Extract the (x, y) coordinate from the center of the cell holding the provided text.  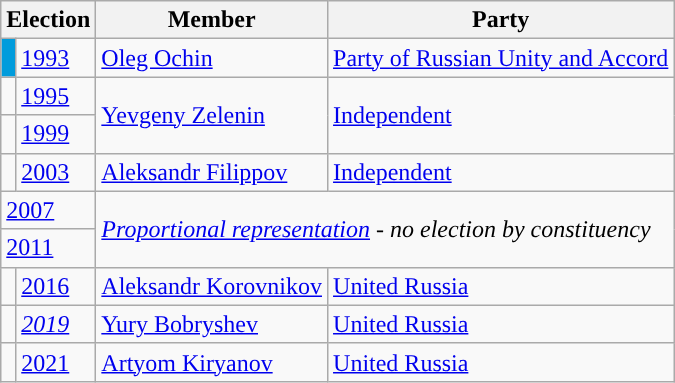
2016 (56, 286)
2011 (48, 248)
Yevgeny Zelenin (212, 115)
2007 (48, 210)
2019 (56, 324)
Oleg Ochin (212, 58)
Member (212, 20)
Aleksandr Korovnikov (212, 286)
Election (48, 20)
Party of Russian Unity and Accord (501, 58)
Proportional representation - no election by constituency (385, 229)
2003 (56, 172)
Party (501, 20)
1999 (56, 134)
1995 (56, 96)
2021 (56, 362)
Aleksandr Filippov (212, 172)
Yury Bobryshev (212, 324)
1993 (56, 58)
Artyom Kiryanov (212, 362)
